Capture the cell that displays the provided text and extract its [x, y] central coordinate. 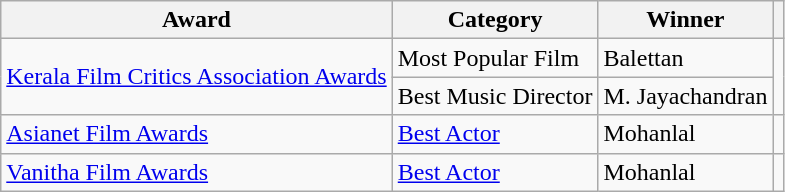
Winner [686, 20]
M. Jayachandran [686, 96]
Category [495, 20]
Most Popular Film [495, 58]
Best Music Director [495, 96]
Award [196, 20]
Balettan [686, 58]
Asianet Film Awards [196, 134]
Kerala Film Critics Association Awards [196, 77]
Vanitha Film Awards [196, 172]
